Return [x, y] of the center of cell containing provided text 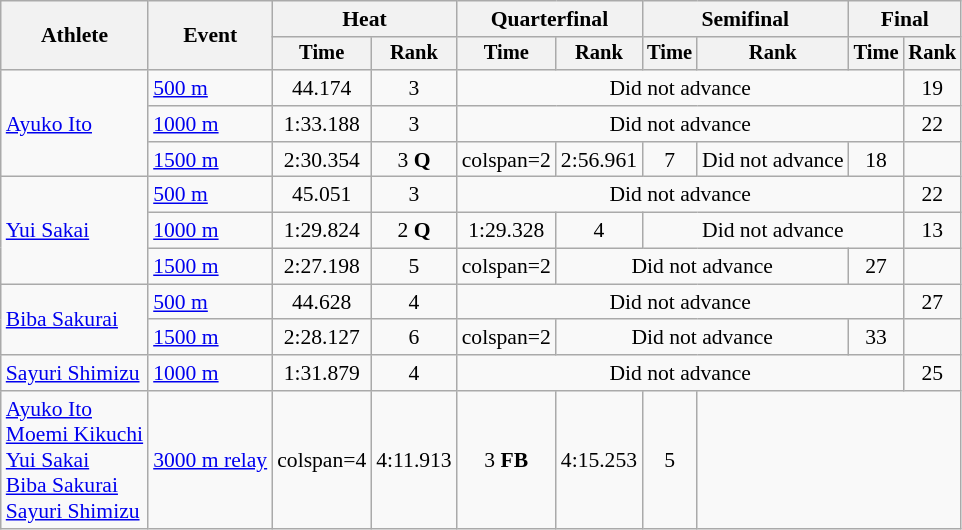
Heat [364, 19]
Quarterfinal [550, 19]
45.051 [322, 195]
3 FB [506, 460]
44.628 [322, 302]
18 [876, 160]
4:11.913 [414, 460]
Event [210, 36]
Semifinal [746, 19]
7 [670, 160]
3000 m relay [210, 460]
1:31.879 [322, 373]
44.174 [322, 88]
33 [876, 338]
Sayuri Shimizu [74, 373]
25 [932, 373]
1:33.188 [322, 124]
colspan=4 [322, 460]
13 [932, 231]
19 [932, 88]
Athlete [74, 36]
6 [414, 338]
Final [905, 19]
2:28.127 [322, 338]
4:15.253 [599, 460]
Ayuko ItoMoemi Kikuchi Yui SakaiBiba SakuraiSayuri Shimizu [74, 460]
Yui Sakai [74, 230]
Biba Sakurai [74, 320]
3 Q [414, 160]
2:27.198 [322, 267]
1:29.328 [506, 231]
2 Q [414, 231]
Ayuko Ito [74, 124]
2:30.354 [322, 160]
1:29.824 [322, 231]
2:56.961 [599, 160]
